Determine the [X, Y] coordinate at the center of the cell enclosing the given text.  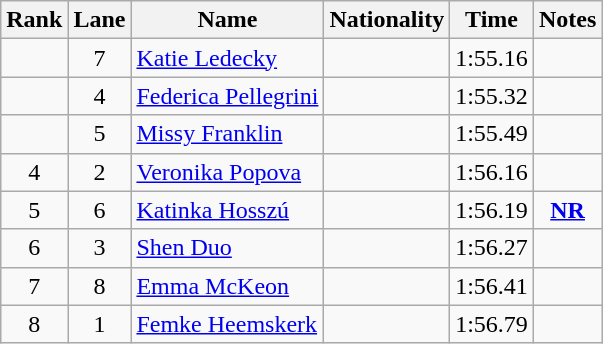
1:55.16 [492, 58]
Name [228, 20]
Rank [34, 20]
Lane [100, 20]
Emma McKeon [228, 286]
NR [567, 210]
Katie Ledecky [228, 58]
1:56.16 [492, 172]
1:55.32 [492, 96]
Nationality [387, 20]
Missy Franklin [228, 134]
2 [100, 172]
Femke Heemskerk [228, 324]
3 [100, 248]
1:55.49 [492, 134]
1:56.19 [492, 210]
Federica Pellegrini [228, 96]
1:56.27 [492, 248]
Shen Duo [228, 248]
Veronika Popova [228, 172]
Notes [567, 20]
1 [100, 324]
1:56.79 [492, 324]
Time [492, 20]
Katinka Hosszú [228, 210]
1:56.41 [492, 286]
